For the text-containing cell, return its midpoint in (X, Y) coordinate format. 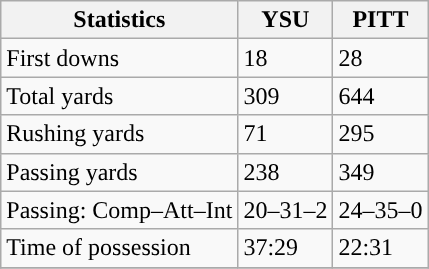
28 (380, 58)
18 (286, 58)
71 (286, 134)
295 (380, 134)
Rushing yards (120, 134)
Passing yards (120, 172)
22:31 (380, 248)
24–35–0 (380, 210)
Total yards (120, 96)
37:29 (286, 248)
PITT (380, 20)
Time of possession (120, 248)
Statistics (120, 20)
YSU (286, 20)
349 (380, 172)
20–31–2 (286, 210)
309 (286, 96)
First downs (120, 58)
644 (380, 96)
Passing: Comp–Att–Int (120, 210)
238 (286, 172)
